Locate the cell with the specified text and output its [x, y] center coordinate. 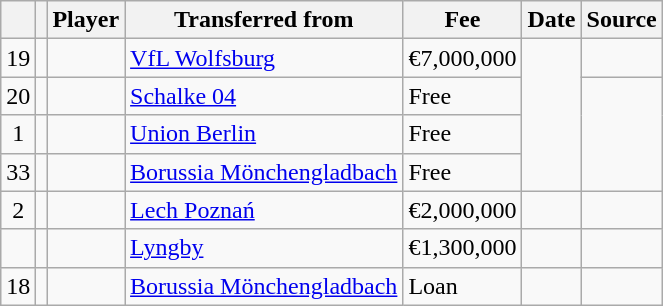
Source [622, 20]
Loan [462, 286]
19 [18, 58]
Date [552, 20]
20 [18, 96]
18 [18, 286]
Lech Poznań [264, 210]
€1,300,000 [462, 248]
Player [86, 20]
33 [18, 172]
Lyngby [264, 248]
Schalke 04 [264, 96]
Transferred from [264, 20]
Fee [462, 20]
Union Berlin [264, 134]
VfL Wolfsburg [264, 58]
€2,000,000 [462, 210]
1 [18, 134]
2 [18, 210]
€7,000,000 [462, 58]
